Identify which cell holds the provided text, then report its (X, Y) central coordinate. 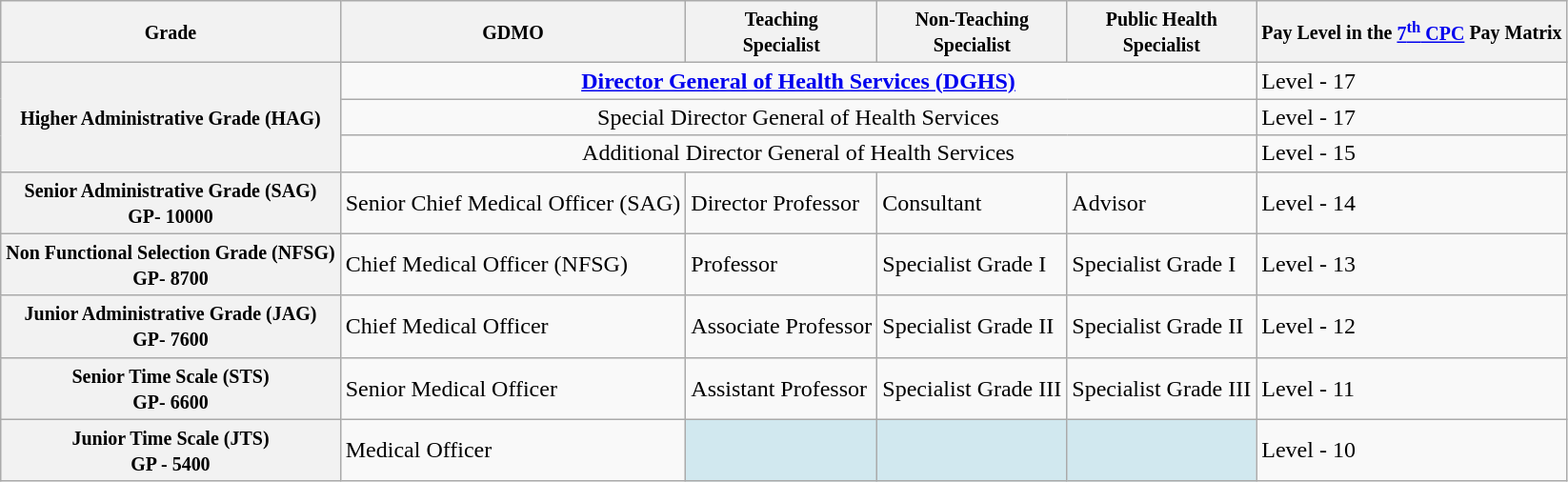
Junior Administrative Grade (JAG)GP- 7600 (171, 326)
Non-TeachingSpecialist (972, 32)
Level - 14 (1412, 202)
Senior Administrative Grade (SAG)GP- 10000 (171, 202)
GDMO (513, 32)
Chief Medical Officer (NFSG) (513, 265)
Medical Officer (513, 450)
Level - 11 (1412, 389)
Higher Administrative Grade (HAG) (171, 117)
Grade (171, 32)
Non Functional Selection Grade (NFSG)GP- 8700 (171, 265)
Director General of Health Services (DGHS) (798, 81)
Public HealthSpecialist (1162, 32)
Chief Medical Officer (513, 326)
Assistant Professor (781, 389)
Level - 12 (1412, 326)
Level - 15 (1412, 153)
Associate Professor (781, 326)
TeachingSpecialist (781, 32)
Special Director General of Health Services (798, 117)
Level - 10 (1412, 450)
Junior Time Scale (JTS)GP - 5400 (171, 450)
Level - 13 (1412, 265)
Senior Medical Officer (513, 389)
Consultant (972, 202)
Senior Time Scale (STS)GP- 6600 (171, 389)
Professor (781, 265)
Additional Director General of Health Services (798, 153)
Advisor (1162, 202)
Pay Level in the 7th CPC Pay Matrix (1412, 32)
Senior Chief Medical Officer (SAG) (513, 202)
Director Professor (781, 202)
